Output the (x, y) coordinate of the center of the cell containing the given text.  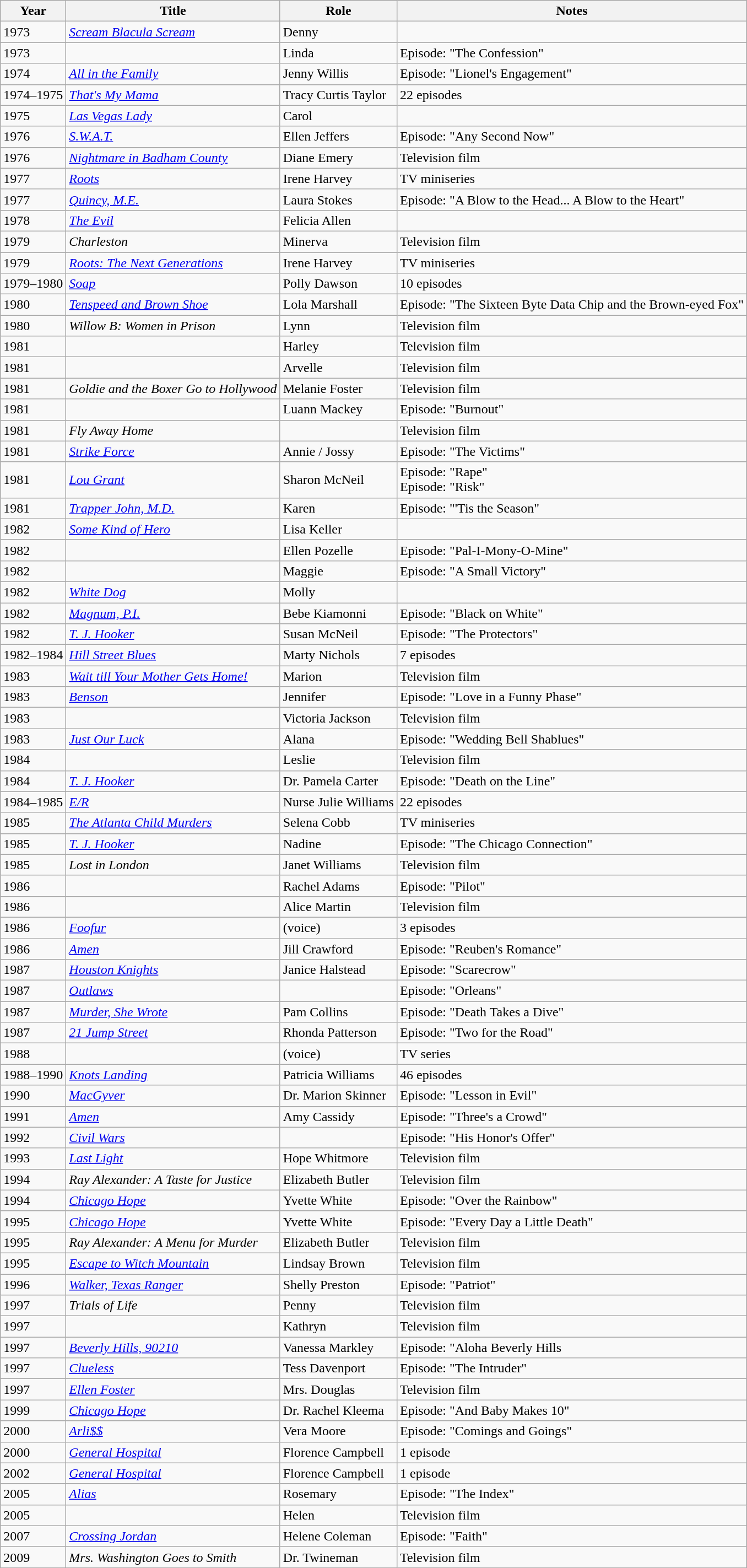
Episode: "A Blow to the Head... A Blow to the Heart" (572, 200)
Alice Martin (338, 907)
Trials of Life (173, 1306)
46 episodes (572, 1075)
Harley (338, 347)
Jennifer (338, 697)
Episode: "The Victims" (572, 451)
Episode: "Death Takes a Dive" (572, 1012)
Janet Williams (338, 865)
Dr. Pamela Carter (338, 781)
Foofur (173, 928)
Lynn (338, 326)
Mrs. Washington Goes to Smith (173, 1557)
Dr. Rachel Kleema (338, 1410)
1996 (33, 1285)
2007 (33, 1536)
White Dog (173, 592)
Houston Knights (173, 970)
1979–1980 (33, 284)
Clueless (173, 1368)
Ellen Foster (173, 1389)
Episode: "Lionel's Engagement" (572, 74)
Marion (338, 676)
Helen (338, 1515)
Nadine (338, 844)
Quincy, M.E. (173, 200)
Annie / Jossy (338, 451)
All in the Family (173, 74)
Bebe Kiamonni (338, 613)
Episode: "Reuben's Romance" (572, 949)
Just Our Luck (173, 739)
Episode: "Comings and Goings" (572, 1431)
Carol (338, 116)
Helene Coleman (338, 1536)
Marty Nichols (338, 655)
Ray Alexander: A Taste for Justice (173, 1179)
Episode: "The Confession" (572, 53)
Karen (338, 508)
Episode: "Pilot" (572, 886)
1982–1984 (33, 655)
Jill Crawford (338, 949)
Janice Halstead (338, 970)
Episode: "Wedding Bell Shablues" (572, 739)
1988–1990 (33, 1075)
Arli$$ (173, 1431)
Pam Collins (338, 1012)
The Atlanta Child Murders (173, 823)
Rosemary (338, 1494)
Penny (338, 1306)
Episode: "Love in a Funny Phase" (572, 697)
MacGyver (173, 1096)
Ellen Jeffers (338, 137)
Last Light (173, 1159)
Hope Whitmore (338, 1159)
Sharon McNeil (338, 479)
Nightmare in Badham County (173, 158)
Escape to Witch Mountain (173, 1263)
Minerva (338, 241)
Episode: "Faith" (572, 1536)
Ray Alexander: A Menu for Murder (173, 1242)
Linda (338, 53)
Benson (173, 697)
10 episodes (572, 284)
Notes (572, 11)
Episode: "Death on the Line" (572, 781)
Knots Landing (173, 1075)
1992 (33, 1138)
Episode: "Black on White" (572, 613)
Laura Stokes (338, 200)
Wait till Your Mother Gets Home! (173, 676)
Roots (173, 179)
Victoria Jackson (338, 718)
Scream Blacula Scream (173, 32)
Jenny Willis (338, 74)
Episode: "The Intruder" (572, 1368)
Episode: "Two for the Road" (572, 1033)
Alana (338, 739)
1993 (33, 1159)
1999 (33, 1410)
Roots: The Next Generations (173, 263)
Lou Grant (173, 479)
1984–1985 (33, 802)
7 episodes (572, 655)
Shelly Preston (338, 1285)
Dr. Twineman (338, 1557)
Episode: "The Index" (572, 1494)
1974–1975 (33, 95)
Alias (173, 1494)
Diane Emery (338, 158)
Willow B: Women in Prison (173, 326)
Episode: "Every Day a Little Death" (572, 1221)
Episode: "The Sixteen Byte Data Chip and the Brown-eyed Fox" (572, 305)
Leslie (338, 760)
Denny (338, 32)
Patricia Williams (338, 1075)
Luann Mackey (338, 409)
Lisa Keller (338, 529)
Episode: "Three's a Crowd" (572, 1117)
Civil Wars (173, 1138)
Episode: "Lesson in Evil" (572, 1096)
Selena Cobb (338, 823)
Episode: "Pal-I-Mony-O-Mine" (572, 550)
Role (338, 11)
1991 (33, 1117)
Polly Dawson (338, 284)
Episode: "Over the Rainbow" (572, 1200)
TV series (572, 1054)
Episode: "His Honor's Offer" (572, 1138)
Crossing Jordan (173, 1536)
Charleston (173, 241)
Murder, She Wrote (173, 1012)
Episode: "'Tis the Season" (572, 508)
The Evil (173, 220)
3 episodes (572, 928)
Felicia Allen (338, 220)
Vanessa Markley (338, 1348)
Ellen Pozelle (338, 550)
Episode: "Burnout" (572, 409)
Tess Davenport (338, 1368)
Episode: "The Protectors" (572, 634)
Episode: "The Chicago Connection" (572, 844)
Trapper John, M.D. (173, 508)
Episode: "Rape"Episode: "Risk" (572, 479)
That's My Mama (173, 95)
Goldie and the Boxer Go to Hollywood (173, 389)
E/R (173, 802)
Lola Marshall (338, 305)
Las Vegas Lady (173, 116)
Episode: "And Baby Makes 10" (572, 1410)
Melanie Foster (338, 389)
Mrs. Douglas (338, 1389)
1974 (33, 74)
Some Kind of Hero (173, 529)
1990 (33, 1096)
Episode: "Scarecrow" (572, 970)
Susan McNeil (338, 634)
Nurse Julie Williams (338, 802)
Dr. Marion Skinner (338, 1096)
2002 (33, 1473)
Lindsay Brown (338, 1263)
Rhonda Patterson (338, 1033)
21 Jump Street (173, 1033)
1975 (33, 116)
1978 (33, 220)
Magnum, P.I. (173, 613)
S.W.A.T. (173, 137)
Lost in London (173, 865)
Molly (338, 592)
Amy Cassidy (338, 1117)
Episode: "Orleans" (572, 991)
Episode: "Any Second Now" (572, 137)
Episode: "Patriot" (572, 1285)
Soap (173, 284)
Arvelle (338, 368)
Kathryn (338, 1327)
Fly Away Home (173, 430)
Tenspeed and Brown Shoe (173, 305)
Episode: "A Small Victory" (572, 571)
Tracy Curtis Taylor (338, 95)
1988 (33, 1054)
Rachel Adams (338, 886)
Outlaws (173, 991)
Walker, Texas Ranger (173, 1285)
Title (173, 11)
Hill Street Blues (173, 655)
Vera Moore (338, 1431)
Strike Force (173, 451)
Episode: "Aloha Beverly Hills (572, 1348)
Maggie (338, 571)
Year (33, 11)
2009 (33, 1557)
Beverly Hills, 90210 (173, 1348)
